Output the (X, Y) coordinate of the center of the cell containing the given text.  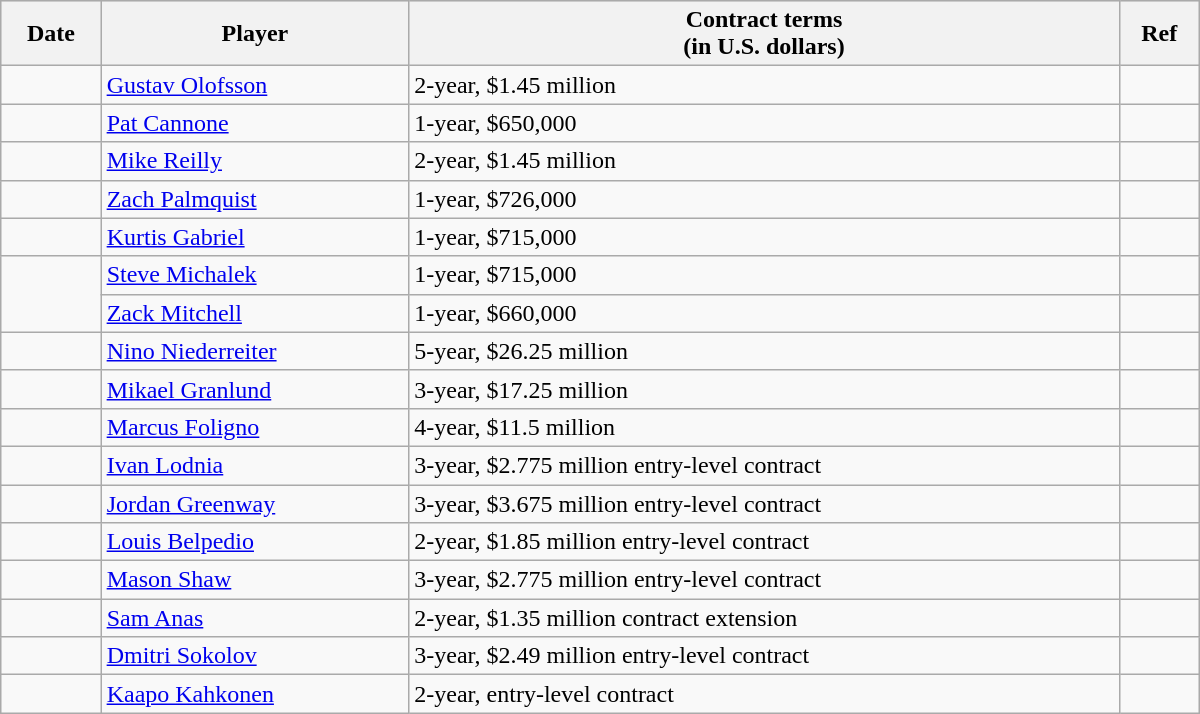
1-year, $660,000 (764, 313)
Kaapo Kahkonen (255, 694)
5-year, $26.25 million (764, 351)
Gustav Olofsson (255, 85)
Dmitri Sokolov (255, 656)
3-year, $3.675 million entry-level contract (764, 503)
Nino Niederreiter (255, 351)
Player (255, 34)
Steve Michalek (255, 275)
Jordan Greenway (255, 503)
Marcus Foligno (255, 427)
Louis Belpedio (255, 542)
Date (51, 34)
Sam Anas (255, 618)
3-year, $17.25 million (764, 389)
2-year, entry-level contract (764, 694)
Ref (1159, 34)
1-year, $726,000 (764, 199)
Zach Palmquist (255, 199)
2-year, $1.85 million entry-level contract (764, 542)
Zack Mitchell (255, 313)
Kurtis Gabriel (255, 237)
4-year, $11.5 million (764, 427)
2-year, $1.35 million contract extension (764, 618)
Pat Cannone (255, 123)
Mikael Granlund (255, 389)
Mike Reilly (255, 161)
Ivan Lodnia (255, 465)
Mason Shaw (255, 580)
3-year, $2.49 million entry-level contract (764, 656)
Contract terms(in U.S. dollars) (764, 34)
1-year, $650,000 (764, 123)
